For the text-containing cell, return its midpoint in [x, y] coordinate format. 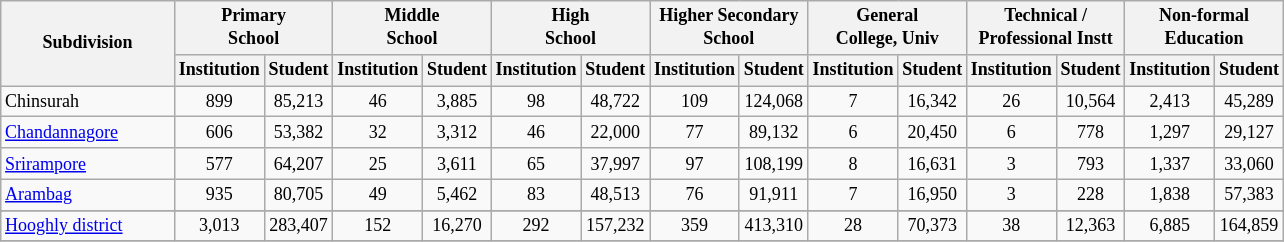
935 [219, 194]
77 [695, 132]
16,631 [932, 164]
778 [1090, 132]
80,705 [298, 194]
PrimarySchool [253, 28]
1,337 [1170, 164]
6,885 [1170, 226]
Subdivision [88, 44]
3,312 [458, 132]
28 [853, 226]
899 [219, 102]
16,270 [458, 226]
108,199 [774, 164]
Arambag [88, 194]
793 [1090, 164]
98 [536, 102]
29,127 [1250, 132]
22,000 [616, 132]
164,859 [1250, 226]
83 [536, 194]
Higher SecondarySchool [729, 28]
1,297 [1170, 132]
85,213 [298, 102]
20,450 [932, 132]
HighSchool [570, 28]
Chinsurah [88, 102]
3,013 [219, 226]
38 [1011, 226]
283,407 [298, 226]
413,310 [774, 226]
3,611 [458, 164]
10,564 [1090, 102]
124,068 [774, 102]
606 [219, 132]
152 [378, 226]
64,207 [298, 164]
26 [1011, 102]
3,885 [458, 102]
228 [1090, 194]
GeneralCollege, Univ [887, 28]
Srirampore [88, 164]
48,513 [616, 194]
76 [695, 194]
1,838 [1170, 194]
70,373 [932, 226]
48,722 [616, 102]
45,289 [1250, 102]
5,462 [458, 194]
33,060 [1250, 164]
Non-formalEducation [1204, 28]
12,363 [1090, 226]
49 [378, 194]
359 [695, 226]
37,997 [616, 164]
8 [853, 164]
Hooghly district [88, 226]
65 [536, 164]
16,950 [932, 194]
157,232 [616, 226]
89,132 [774, 132]
109 [695, 102]
Technical /Professional Instt [1045, 28]
32 [378, 132]
MiddleSchool [412, 28]
16,342 [932, 102]
292 [536, 226]
Chandannagore [88, 132]
53,382 [298, 132]
2,413 [1170, 102]
577 [219, 164]
97 [695, 164]
57,383 [1250, 194]
91,911 [774, 194]
25 [378, 164]
